Capture the cell that displays the provided text and extract its [X, Y] central coordinate. 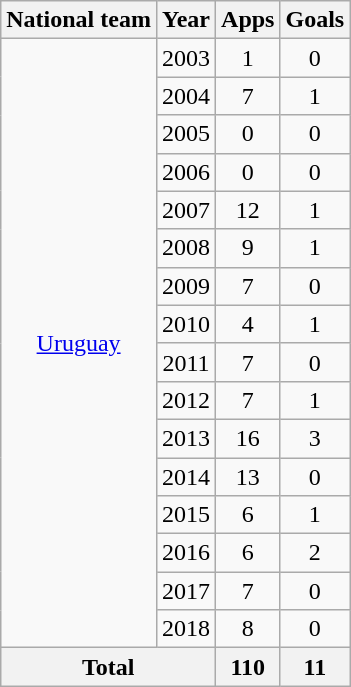
2014 [186, 477]
2009 [186, 286]
2015 [186, 515]
12 [248, 210]
3 [315, 438]
8 [248, 629]
2004 [186, 96]
Year [186, 20]
9 [248, 248]
2007 [186, 210]
2013 [186, 438]
Goals [315, 20]
11 [315, 667]
2012 [186, 400]
2011 [186, 362]
National team [79, 20]
2003 [186, 58]
110 [248, 667]
2006 [186, 172]
4 [248, 324]
16 [248, 438]
2008 [186, 248]
2017 [186, 591]
Apps [248, 20]
Total [108, 667]
2018 [186, 629]
2005 [186, 134]
2016 [186, 553]
13 [248, 477]
2 [315, 553]
2010 [186, 324]
Uruguay [79, 344]
